Return the [X, Y] coordinate for the center point of the cell that contains the specified text.  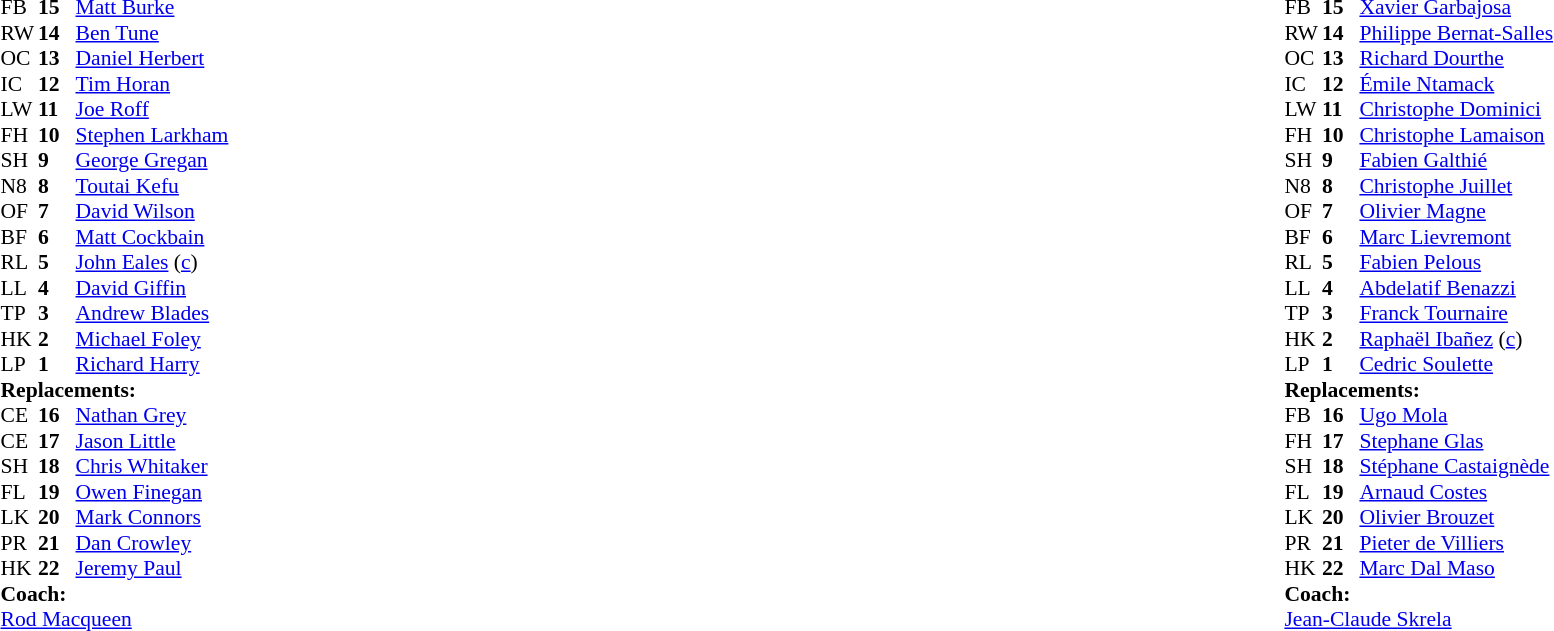
Christophe Dominici [1456, 109]
George Gregan [152, 161]
Christophe Lamaison [1456, 135]
Michael Foley [152, 339]
Fabien Galthié [1456, 161]
Dan Crowley [152, 543]
Philippe Bernat-Salles [1456, 33]
Marc Lievremont [1456, 237]
Christophe Juillet [1456, 186]
Jason Little [152, 441]
David Giffin [152, 288]
Ben Tune [152, 33]
Joe Roff [152, 109]
Cedric Soulette [1456, 365]
Arnaud Costes [1456, 492]
Richard Harry [152, 365]
Daniel Herbert [152, 59]
Andrew Blades [152, 313]
Raphaël Ibañez (c) [1456, 339]
John Eales (c) [152, 263]
David Wilson [152, 211]
Matt Cockbain [152, 237]
Olivier Magne [1456, 211]
Marc Dal Maso [1456, 569]
Fabien Pelous [1456, 263]
Ugo Mola [1456, 415]
Nathan Grey [152, 415]
Stephane Glas [1456, 441]
Pieter de Villiers [1456, 543]
Owen Finegan [152, 492]
Olivier Brouzet [1456, 517]
Mark Connors [152, 517]
Tim Horan [152, 84]
Stéphane Castaignède [1456, 467]
Chris Whitaker [152, 467]
FB [1303, 415]
Émile Ntamack [1456, 84]
Abdelatif Benazzi [1456, 288]
Stephen Larkham [152, 135]
Toutai Kefu [152, 186]
Richard Dourthe [1456, 59]
Jeremy Paul [152, 569]
Franck Tournaire [1456, 313]
